Scan for the cell matching the given text and deliver its [X, Y] coordinate at center. 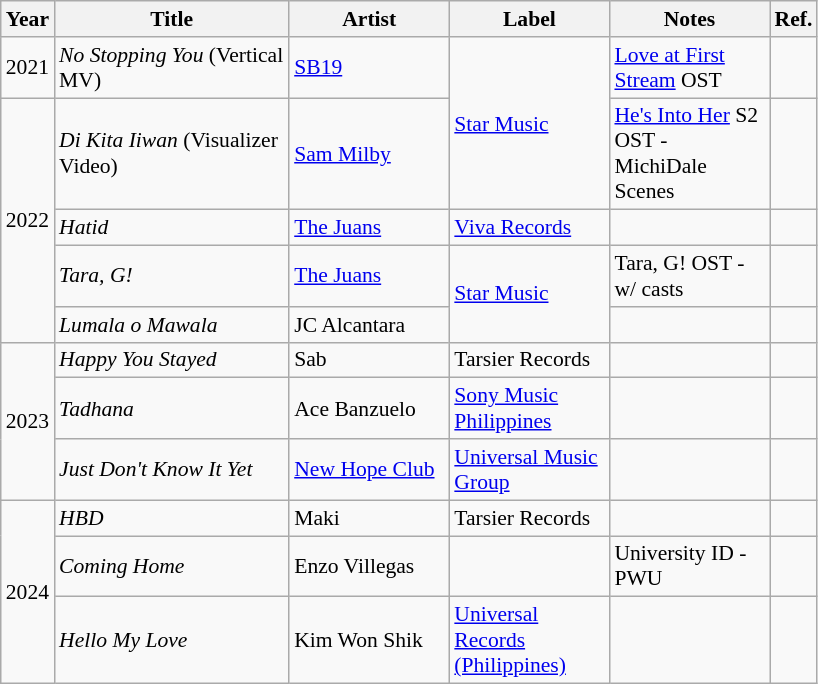
Tara, G! [172, 276]
Universal Music Group [529, 470]
Enzo Villegas [369, 566]
Year [28, 19]
Sab [369, 360]
Sony Music Philippines [529, 408]
Di Kita Iiwan (Visualizer Video) [172, 154]
University ID - PWU [689, 566]
He's Into Her S2 OST - MichiDale Scenes [689, 154]
Hatid [172, 228]
Just Don't Know It Yet [172, 470]
Sam Milby [369, 154]
Ace Banzuelo [369, 408]
Notes [689, 19]
SB19 [369, 68]
Title [172, 19]
Tadhana [172, 408]
HBD [172, 518]
2022 [28, 220]
Artist [369, 19]
Coming Home [172, 566]
Viva Records [529, 228]
2023 [28, 421]
Tara, G! OST - w/ casts [689, 276]
2024 [28, 592]
Maki [369, 518]
No Stopping You (Vertical MV) [172, 68]
2021 [28, 68]
JC Alcantara [369, 325]
Happy You Stayed [172, 360]
Lumala o Mawala [172, 325]
New Hope Club [369, 470]
Love at First Stream OST [689, 68]
Kim Won Shik [369, 640]
Hello My Love [172, 640]
Universal Records (Philippines) [529, 640]
Label [529, 19]
Ref. [794, 19]
